Search for the cell housing the specified text and yield its (x, y) center coordinate. 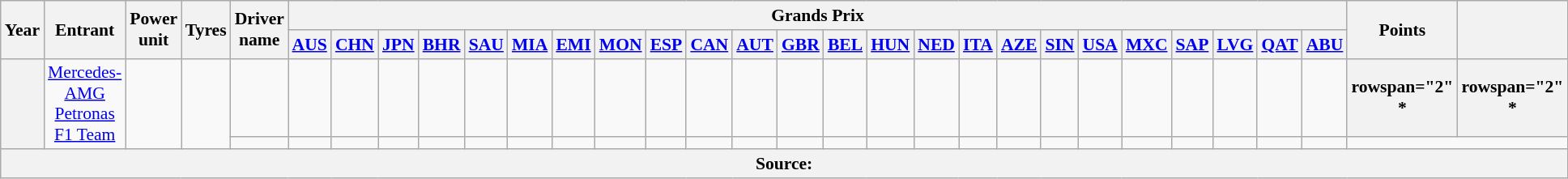
AUS (309, 45)
Source: (784, 164)
USA (1100, 45)
GBR (800, 45)
Grands Prix (818, 15)
MIA (530, 45)
NED (936, 45)
CHN (355, 45)
AZE (1019, 45)
Mercedes-AMG Petronas F1 Team (84, 104)
ABU (1325, 45)
SIN (1059, 45)
Tyres (206, 29)
AUT (755, 45)
BHR (442, 45)
EMI (573, 45)
HUN (890, 45)
ESP (667, 45)
Driver name (259, 29)
MXC (1147, 45)
Entrant (84, 29)
QAT (1280, 45)
ITA (978, 45)
BEL (846, 45)
Year (23, 29)
LVG (1234, 45)
CAN (709, 45)
JPN (398, 45)
SAP (1192, 45)
Power unit (153, 29)
MON (620, 45)
Points (1402, 29)
SAU (486, 45)
